Return the (x, y) coordinate for the center point of the cell that contains the specified text.  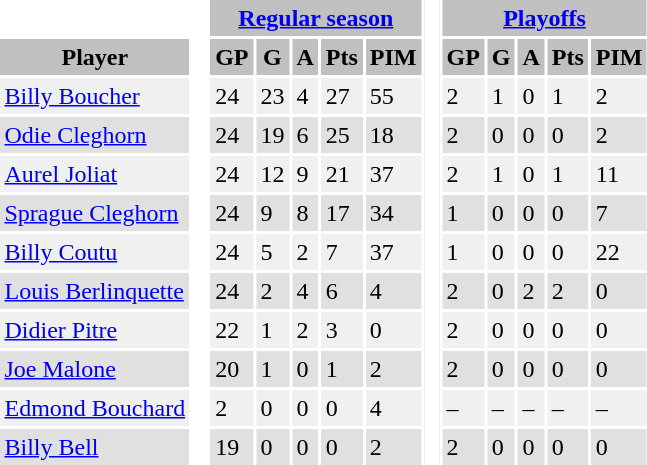
Regular season (316, 18)
Player (95, 57)
18 (393, 135)
34 (393, 213)
12 (272, 174)
21 (342, 174)
17 (342, 213)
Sprague Cleghorn (95, 213)
Louis Berlinquette (95, 291)
Joe Malone (95, 369)
Didier Pitre (95, 330)
3 (342, 330)
Billy Bell (95, 447)
Odie Cleghorn (95, 135)
Billy Boucher (95, 96)
Aurel Joliat (95, 174)
Billy Coutu (95, 252)
20 (232, 369)
23 (272, 96)
25 (342, 135)
Playoffs (544, 18)
Edmond Bouchard (95, 408)
8 (305, 213)
11 (619, 174)
55 (393, 96)
5 (272, 252)
27 (342, 96)
